Detect which cell encompasses the target text, then output its [X, Y] center coordinate. 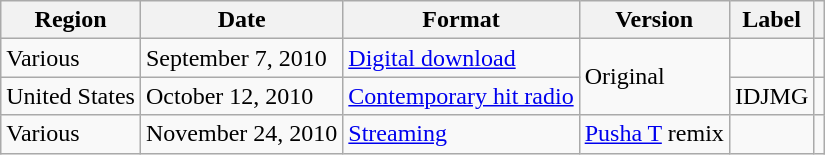
Date [241, 20]
October 12, 2010 [241, 96]
September 7, 2010 [241, 58]
Original [654, 77]
United States [71, 96]
Streaming [461, 134]
Contemporary hit radio [461, 96]
Label [771, 20]
Version [654, 20]
Region [71, 20]
IDJMG [771, 96]
Digital download [461, 58]
November 24, 2010 [241, 134]
Format [461, 20]
Pusha T remix [654, 134]
